Find where the given text appears and provide that cell's center as (X, Y) coordinate. 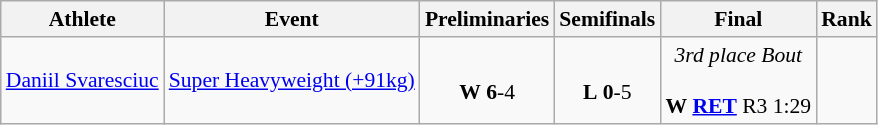
Preliminaries (487, 19)
L 0-5 (607, 80)
Rank (846, 19)
Semifinals (607, 19)
Athlete (82, 19)
W 6-4 (487, 80)
Daniil Svaresciuc (82, 80)
Final (738, 19)
3rd place Bout W RET R3 1:29 (738, 80)
Event (292, 19)
Super Heavyweight (+91kg) (292, 80)
